Return [X, Y] of the center of cell containing provided text 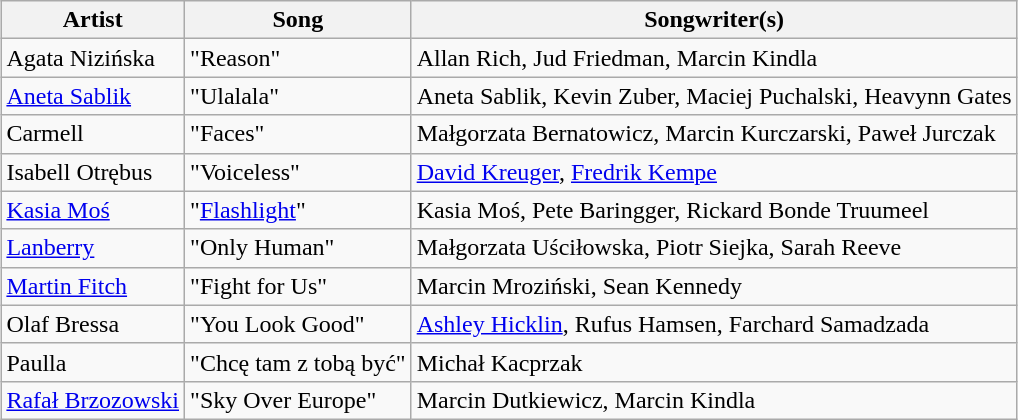
"Voiceless" [298, 172]
"Fight for Us" [298, 286]
"You Look Good" [298, 324]
"Faces" [298, 134]
"Only Human" [298, 248]
Kasia Moś, Pete Baringger, Rickard Bonde Truumeel [714, 210]
Lanberry [93, 248]
"Flashlight" [298, 210]
Ashley Hicklin, Rufus Hamsen, Farchard Samadzada [714, 324]
Paulla [93, 362]
Marcin Mroziński, Sean Kennedy [714, 286]
Martin Fitch [93, 286]
Rafał Brzozowski [93, 400]
Małgorzata Bernatowicz, Marcin Kurczarski, Paweł Jurczak [714, 134]
Song [298, 20]
Artist [93, 20]
Małgorzata Uściłowska, Piotr Siejka, Sarah Reeve [714, 248]
Isabell Otrębus [93, 172]
Aneta Sablik [93, 96]
Olaf Bressa [93, 324]
Songwriter(s) [714, 20]
"Chcę tam z tobą być" [298, 362]
Agata Nizińska [93, 58]
"Sky Over Europe" [298, 400]
"Reason" [298, 58]
Allan Rich, Jud Friedman, Marcin Kindla [714, 58]
Aneta Sablik, Kevin Zuber, Maciej Puchalski, Heavynn Gates [714, 96]
David Kreuger, Fredrik Kempe [714, 172]
Marcin Dutkiewicz, Marcin Kindla [714, 400]
Carmell [93, 134]
Kasia Moś [93, 210]
Michał Kacprzak [714, 362]
"Ulalala" [298, 96]
